Return the [x, y] coordinate for the center point of the cell that contains the specified text.  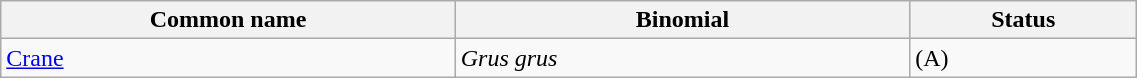
Common name [228, 20]
(A) [1024, 58]
Binomial [682, 20]
Grus grus [682, 58]
Status [1024, 20]
Crane [228, 58]
